Scan for the cell matching the given text and deliver its [x, y] coordinate at center. 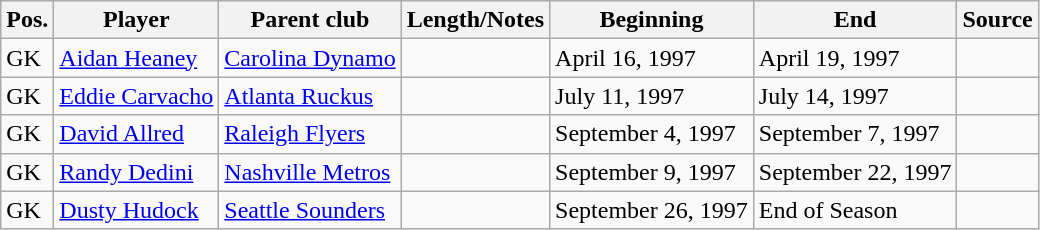
April 16, 1997 [652, 58]
July 14, 1997 [855, 96]
Eddie Carvacho [136, 96]
Nashville Metros [310, 172]
Parent club [310, 20]
September 4, 1997 [652, 134]
Raleigh Flyers [310, 134]
April 19, 1997 [855, 58]
September 9, 1997 [652, 172]
Seattle Sounders [310, 210]
Beginning [652, 20]
September 26, 1997 [652, 210]
Player [136, 20]
Source [998, 20]
David Allred [136, 134]
Randy Dedini [136, 172]
Dusty Hudock [136, 210]
Length/Notes [475, 20]
Pos. [28, 20]
Atlanta Ruckus [310, 96]
Carolina Dynamo [310, 58]
July 11, 1997 [652, 96]
End [855, 20]
September 7, 1997 [855, 134]
September 22, 1997 [855, 172]
Aidan Heaney [136, 58]
End of Season [855, 210]
